Return the [x, y] coordinate for the center point of the cell that contains the specified text.  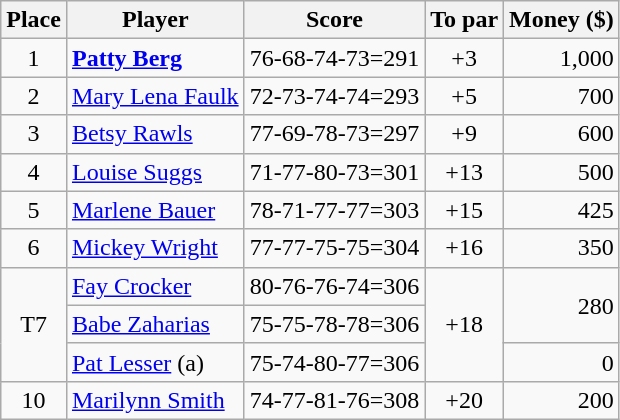
+13 [464, 172]
+3 [464, 58]
Patty Berg [155, 58]
3 [34, 134]
Money ($) [562, 20]
Mickey Wright [155, 248]
+15 [464, 210]
+9 [464, 134]
+16 [464, 248]
280 [562, 305]
Fay Crocker [155, 286]
Marlene Bauer [155, 210]
4 [34, 172]
6 [34, 248]
77-69-78-73=297 [334, 134]
71-77-80-73=301 [334, 172]
600 [562, 134]
77-77-75-75=304 [334, 248]
78-71-77-77=303 [334, 210]
Score [334, 20]
Pat Lesser (a) [155, 362]
To par [464, 20]
T7 [34, 324]
5 [34, 210]
700 [562, 96]
0 [562, 362]
Place [34, 20]
350 [562, 248]
+5 [464, 96]
2 [34, 96]
75-74-80-77=306 [334, 362]
+18 [464, 324]
1,000 [562, 58]
80-76-76-74=306 [334, 286]
72-73-74-74=293 [334, 96]
500 [562, 172]
425 [562, 210]
74-77-81-76=308 [334, 400]
Betsy Rawls [155, 134]
Babe Zaharias [155, 324]
75-75-78-78=306 [334, 324]
1 [34, 58]
Mary Lena Faulk [155, 96]
Marilynn Smith [155, 400]
+20 [464, 400]
200 [562, 400]
10 [34, 400]
Louise Suggs [155, 172]
76-68-74-73=291 [334, 58]
Player [155, 20]
